Locate the cell with the specified text and output its (X, Y) center coordinate. 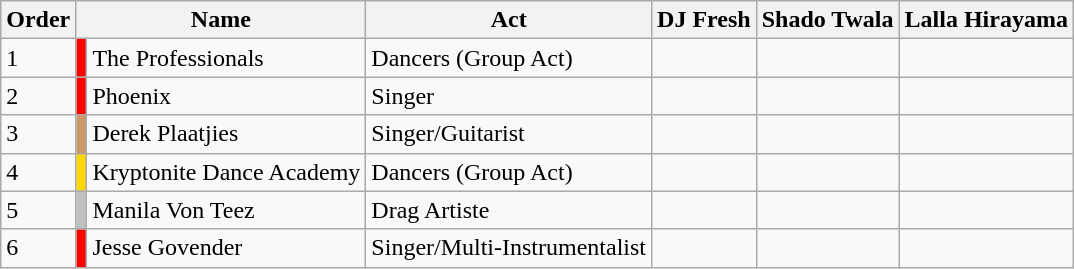
Manila Von Teez (226, 210)
Lalla Hirayama (986, 20)
6 (38, 248)
5 (38, 210)
2 (38, 96)
Drag Artiste (509, 210)
Jesse Govender (226, 248)
Singer/Multi-Instrumentalist (509, 248)
DJ Fresh (704, 20)
Singer (509, 96)
Derek Plaatjies (226, 134)
4 (38, 172)
Name (221, 20)
3 (38, 134)
1 (38, 58)
The Professionals (226, 58)
Kryptonite Dance Academy (226, 172)
Singer/Guitarist (509, 134)
Shado Twala (828, 20)
Order (38, 20)
Phoenix (226, 96)
Act (509, 20)
